Search for the cell housing the specified text and yield its (x, y) center coordinate. 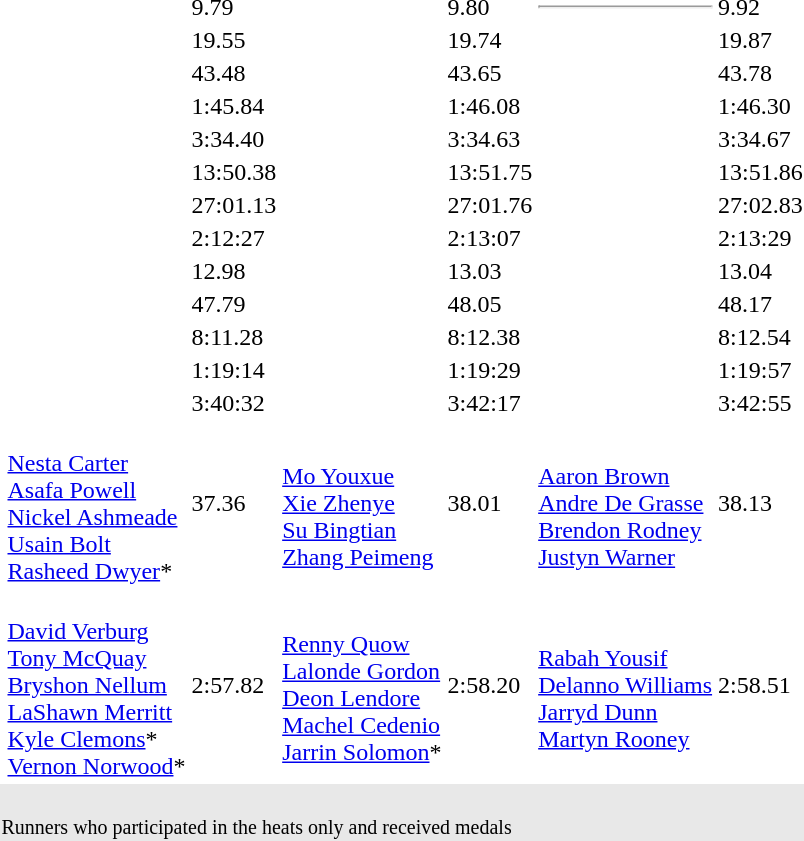
12.98 (234, 271)
13:51.75 (490, 172)
2:58.20 (490, 685)
Rabah YousifDelanno WilliamsJarryd DunnMartyn Rooney (626, 685)
8:11.28 (234, 337)
19.55 (234, 40)
1:19:29 (490, 370)
3:34.63 (490, 139)
13:50.38 (234, 172)
David VerburgTony McQuayBryshon NellumLaShawn MerrittKyle Clemons*Vernon Norwood* (96, 685)
48.05 (490, 304)
2:57.82 (234, 685)
3:34.40 (234, 139)
43.65 (490, 73)
13.03 (490, 271)
27:01.76 (490, 205)
Aaron BrownAndre De GrasseBrendon RodneyJustyn Warner (626, 504)
3:40:32 (234, 403)
1:19:14 (234, 370)
3:42:17 (490, 403)
47.79 (234, 304)
Nesta CarterAsafa PowellNickel AshmeadeUsain BoltRasheed Dwyer* (96, 504)
1:46.08 (490, 106)
1:45.84 (234, 106)
2:13:07 (490, 238)
Mo YouxueXie ZhenyeSu BingtianZhang Peimeng (362, 504)
2:12:27 (234, 238)
43.48 (234, 73)
38.01 (490, 504)
8:12.38 (490, 337)
27:01.13 (234, 205)
Renny QuowLalonde GordonDeon LendoreMachel CedenioJarrin Solomon* (362, 685)
19.74 (490, 40)
37.36 (234, 504)
Runners who participated in the heats only and received medals (402, 812)
